Return [x, y] of the center of cell containing provided text 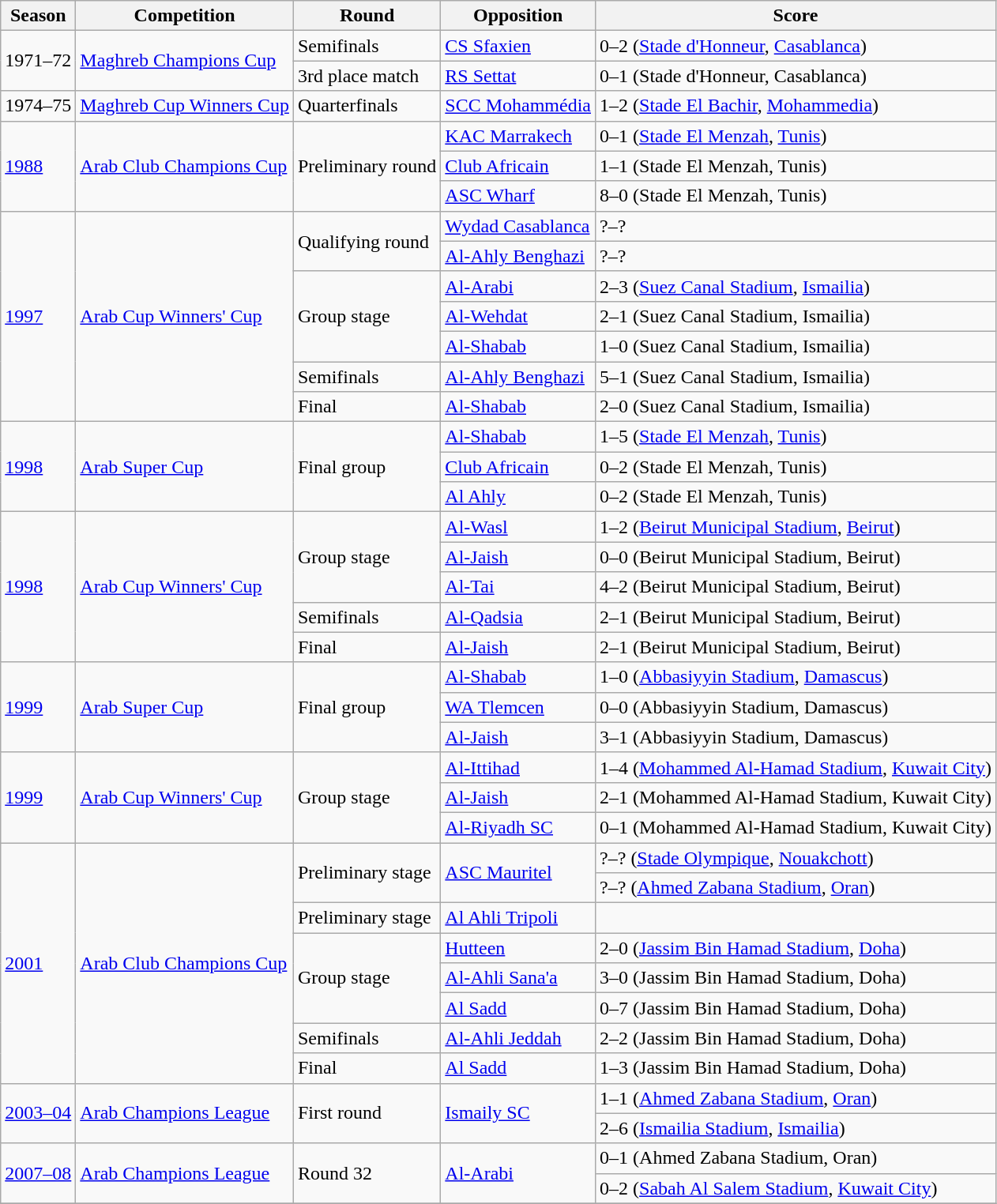
0–2 (Sabah Al Salem Stadium, Kuwait City) [796, 1188]
Opposition [518, 16]
Al-Qadsia [518, 617]
0–0 (Abbasiyyin Stadium, Damascus) [796, 707]
2–0 (Jassim Bin Hamad Stadium, Doha) [796, 948]
Season [38, 16]
1–0 (Suez Canal Stadium, Ismailia) [796, 346]
0–2 (Stade d'Honneur, Casablanca) [796, 46]
4–2 (Beirut Municipal Stadium, Beirut) [796, 587]
0–1 (Stade d'Honneur, Casablanca) [796, 76]
?–? (Ahmed Zabana Stadium, Oran) [796, 888]
?–? (Stade Olympique, Nouakchott) [796, 857]
8–0 (Stade El Menzah, Tunis) [796, 196]
1–3 (Jassim Bin Hamad Stadium, Doha) [796, 1068]
Al Ahly [518, 497]
0–1 (Ahmed Zabana Stadium, Oran) [796, 1158]
ASC Wharf [518, 196]
Al-Tai [518, 587]
2–2 (Jassim Bin Hamad Stadium, Doha) [796, 1038]
1–1 (Ahmed Zabana Stadium, Oran) [796, 1098]
Al-Riyadh SC [518, 827]
Hutteen [518, 948]
1–5 (Stade El Menzah, Tunis) [796, 437]
Quarterfinals [367, 106]
0–1 (Mohammed Al-Hamad Stadium, Kuwait City) [796, 827]
3–0 (Jassim Bin Hamad Stadium, Doha) [796, 978]
3–1 (Abbasiyyin Stadium, Damascus) [796, 737]
1–1 (Stade El Menzah, Tunis) [796, 166]
CS Sfaxien [518, 46]
Al-Ittihad [518, 767]
2–6 (Ismailia Stadium, Ismailia) [796, 1128]
1–2 (Stade El Bachir, Mohammedia) [796, 106]
2001 [38, 962]
2–3 (Suez Canal Stadium, Ismailia) [796, 286]
1971–72 [38, 61]
2–1 (Suez Canal Stadium, Ismailia) [796, 316]
1974–75 [38, 106]
Al-Wehdat [518, 316]
1–4 (Mohammed Al-Hamad Stadium, Kuwait City) [796, 767]
1988 [38, 166]
WA Tlemcen [518, 707]
2003–04 [38, 1113]
2–1 (Mohammed Al-Hamad Stadium, Kuwait City) [796, 797]
Al-Ahli Sana'a [518, 978]
Maghreb Champions Cup [185, 61]
Competition [185, 16]
First round [367, 1113]
2007–08 [38, 1173]
Preliminary round [367, 166]
SCC Mohammédia [518, 106]
5–1 (Suez Canal Stadium, Ismailia) [796, 377]
2–0 (Suez Canal Stadium, Ismailia) [796, 407]
Al-Ahli Jeddah [518, 1038]
Score [796, 16]
1–0 (Abbasiyyin Stadium, Damascus) [796, 677]
0–7 (Jassim Bin Hamad Stadium, Doha) [796, 1008]
Round [367, 16]
1997 [38, 316]
Al Ahli Tripoli [518, 918]
RS Settat [518, 76]
3rd place match [367, 76]
Al-Wasl [518, 527]
KAC Marrakech [518, 136]
1–2 (Beirut Municipal Stadium, Beirut) [796, 527]
Maghreb Cup Winners Cup [185, 106]
Wydad Casablanca [518, 226]
0–1 (Stade El Menzah, Tunis) [796, 136]
0–0 (Beirut Municipal Stadium, Beirut) [796, 557]
Qualifying round [367, 241]
ASC Mauritel [518, 872]
Round 32 [367, 1173]
Ismaily SC [518, 1113]
